Detect which cell encompasses the target text, then output its [X, Y] center coordinate. 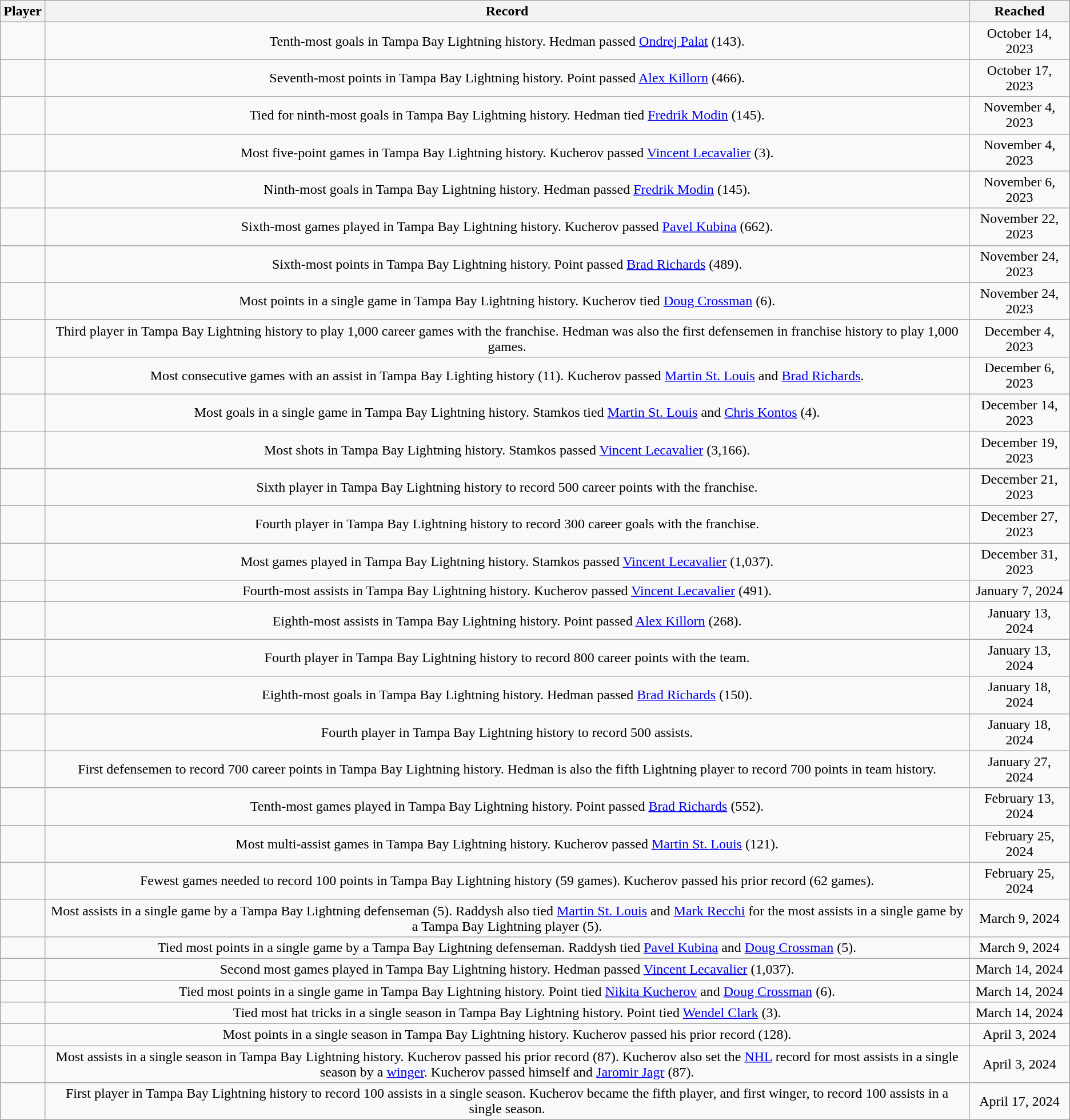
Sixth-most games played in Tampa Bay Lightning history. Kucherov passed Pavel Kubina (662). [506, 226]
Most five-point games in Tampa Bay Lightning history. Kucherov passed Vincent Lecavalier (3). [506, 152]
Most goals in a single game in Tampa Bay Lightning history. Stamkos tied Martin St. Louis and Chris Kontos (4). [506, 413]
Most multi-assist games in Tampa Bay Lightning history. Kucherov passed Martin St. Louis (121). [506, 844]
Tied for ninth-most goals in Tampa Bay Lightning history. Hedman tied Fredrik Modin (145). [506, 115]
Fourth-most assists in Tampa Bay Lightning history. Kucherov passed Vincent Lecavalier (491). [506, 591]
December 19, 2023 [1020, 449]
December 14, 2023 [1020, 413]
Fourth player in Tampa Bay Lightning history to record 500 assists. [506, 732]
Sixth-most points in Tampa Bay Lightning history. Point passed Brad Richards (489). [506, 264]
December 27, 2023 [1020, 525]
October 17, 2023 [1020, 78]
December 21, 2023 [1020, 487]
Fourth player in Tampa Bay Lightning history to record 800 career points with the team. [506, 657]
November 6, 2023 [1020, 190]
Tied most points in a single game by a Tampa Bay Lightning defenseman. Raddysh tied Pavel Kubina and Doug Crossman (5). [506, 947]
December 4, 2023 [1020, 338]
Player [23, 11]
Ninth-most goals in Tampa Bay Lightning history. Hedman passed Fredrik Modin (145). [506, 190]
Sixth player in Tampa Bay Lightning history to record 500 career points with the franchise. [506, 487]
November 22, 2023 [1020, 226]
Most points in a single season in Tampa Bay Lightning history. Kucherov passed his prior record (128). [506, 1035]
Record [506, 11]
Tied most points in a single game in Tampa Bay Lightning history. Point tied Nikita Kucherov and Doug Crossman (6). [506, 991]
Tied most hat tricks in a single season in Tampa Bay Lightning history. Point tied Wendel Clark (3). [506, 1013]
January 27, 2024 [1020, 770]
December 6, 2023 [1020, 375]
Tenth-most games played in Tampa Bay Lightning history. Point passed Brad Richards (552). [506, 806]
Most games played in Tampa Bay Lightning history. Stamkos passed Vincent Lecavalier (1,037). [506, 561]
Eighth-most goals in Tampa Bay Lightning history. Hedman passed Brad Richards (150). [506, 695]
Most points in a single game in Tampa Bay Lightning history. Kucherov tied Doug Crossman (6). [506, 301]
April 17, 2024 [1020, 1101]
December 31, 2023 [1020, 561]
February 13, 2024 [1020, 806]
Most shots in Tampa Bay Lightning history. Stamkos passed Vincent Lecavalier (3,166). [506, 449]
Tenth-most goals in Tampa Bay Lightning history. Hedman passed Ondrej Palat (143). [506, 41]
Fewest games needed to record 100 points in Tampa Bay Lightning history (59 games). Kucherov passed his prior record (62 games). [506, 880]
Second most games played in Tampa Bay Lightning history. Hedman passed Vincent Lecavalier (1,037). [506, 969]
Eighth-most assists in Tampa Bay Lightning history. Point passed Alex Killorn (268). [506, 621]
Fourth player in Tampa Bay Lightning history to record 300 career goals with the franchise. [506, 525]
Reached [1020, 11]
January 7, 2024 [1020, 591]
Most consecutive games with an assist in Tampa Bay Lighting history (11). Kucherov passed Martin St. Louis and Brad Richards. [506, 375]
Seventh-most points in Tampa Bay Lightning history. Point passed Alex Killorn (466). [506, 78]
October 14, 2023 [1020, 41]
